Return the (X, Y) coordinate for the center point of the cell that contains the specified text.  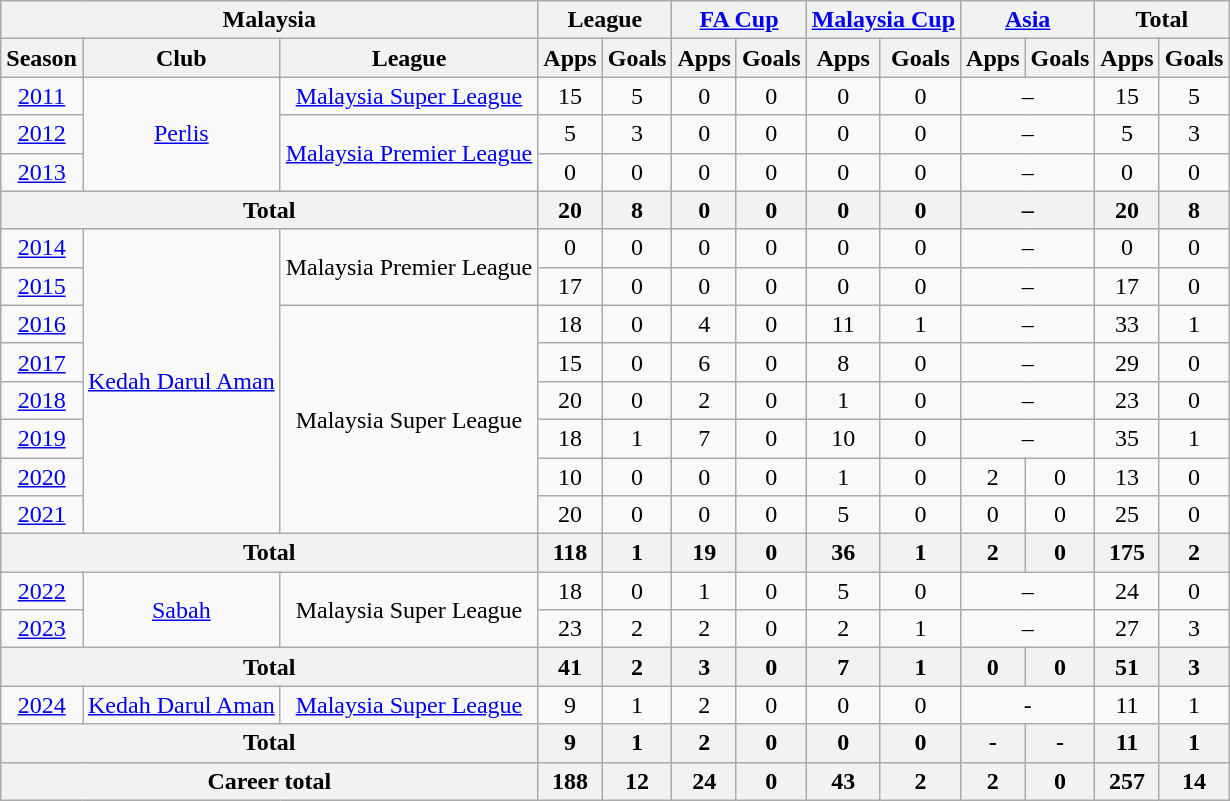
118 (570, 553)
2014 (42, 248)
4 (704, 324)
13 (1127, 477)
2016 (42, 324)
27 (1127, 629)
36 (843, 553)
43 (843, 781)
2015 (42, 286)
FA Cup (739, 20)
6 (704, 362)
41 (570, 667)
Sabah (181, 610)
2013 (42, 172)
Malaysia (270, 20)
19 (704, 553)
188 (570, 781)
2019 (42, 438)
14 (1194, 781)
2023 (42, 629)
175 (1127, 553)
257 (1127, 781)
35 (1127, 438)
2012 (42, 134)
2021 (42, 515)
12 (637, 781)
2022 (42, 591)
2018 (42, 400)
2017 (42, 362)
Asia (1028, 20)
Season (42, 58)
51 (1127, 667)
Career total (270, 781)
Perlis (181, 134)
2020 (42, 477)
29 (1127, 362)
Club (181, 58)
Malaysia Cup (883, 20)
33 (1127, 324)
2011 (42, 96)
2024 (42, 705)
25 (1127, 515)
